Extract the [x, y] coordinate from the center of the cell holding the provided text.  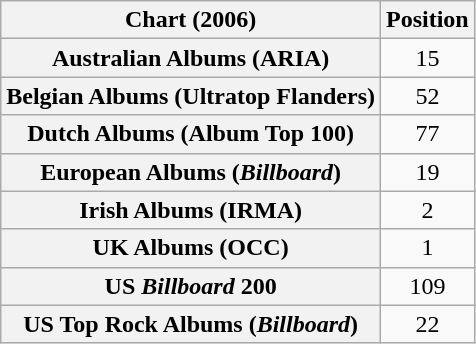
Position [428, 20]
22 [428, 324]
US Top Rock Albums (Billboard) [191, 324]
Dutch Albums (Album Top 100) [191, 134]
109 [428, 286]
UK Albums (OCC) [191, 248]
US Billboard 200 [191, 286]
Chart (2006) [191, 20]
1 [428, 248]
2 [428, 210]
Irish Albums (IRMA) [191, 210]
15 [428, 58]
European Albums (Billboard) [191, 172]
Belgian Albums (Ultratop Flanders) [191, 96]
52 [428, 96]
Australian Albums (ARIA) [191, 58]
77 [428, 134]
19 [428, 172]
